Provide the [x, y] coordinate of the cell's center where the given text is located.  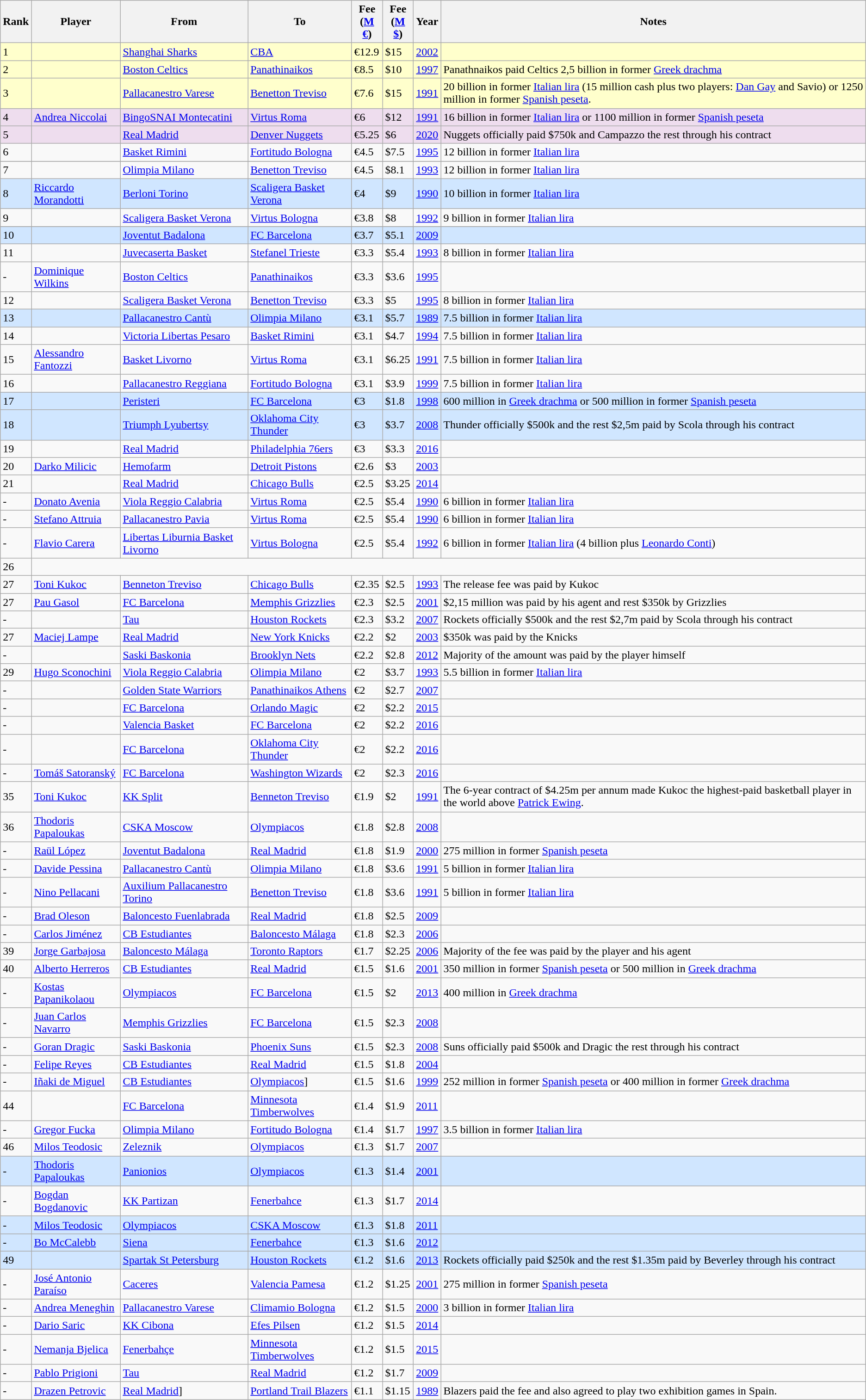
Drazen Petrovic [76, 1391]
600 million in Greek drachma or 500 million in former Spanish peseta [653, 401]
36 [16, 827]
Carlos Jiménez [76, 934]
€3.7 [367, 235]
Baloncesto Fuenlabrada [184, 916]
21 [16, 484]
$5.1 [398, 235]
Flavio Carera [76, 543]
Siena [184, 1242]
39 [16, 951]
Kostas Papanikolaou [76, 993]
10 [16, 235]
Fenerbahçe [184, 1350]
From [184, 22]
26 [16, 567]
Raül López [76, 851]
Brad Oleson [76, 916]
$3 [398, 466]
Libertas Liburnia Basket Livorno [184, 543]
Andrea Niccolai [76, 117]
1 [16, 52]
49 [16, 1260]
Nino Pellacani [76, 892]
Hemofarm [184, 466]
Berloni Torino [184, 193]
Fee(M $) [398, 22]
CBA [300, 52]
Victoria Libertas Pesaro [184, 336]
Dominique Wilkins [76, 277]
Blazers paid the fee and also agreed to play two exhibition games in Spain. [653, 1391]
11 [16, 253]
6 billion in former Italian lira (4 billion plus Leonardo Conti) [653, 543]
$7.5 [398, 152]
Valencia Basket [184, 725]
Pallacanestro Pavia [184, 519]
$2,15 million was paid by his agent and rest $350k by Grizzlies [653, 602]
44 [16, 1105]
16 [16, 383]
Thunder officially $500k and the rest $2,5m paid by Scola through his contract [653, 425]
The 6-year contract of $4.25m per annum made Kukoc the highest-paid basketball player in the world above Patrick Ewing. [653, 796]
350 million in former Spanish peseta or 500 million in Greek drachma [653, 969]
Pau Gasol [76, 602]
€5.25 [367, 135]
7 [16, 170]
Gregor Fucka [76, 1129]
$4.7 [398, 336]
252 million in former Spanish peseta or 400 million in former Greek drachma [653, 1082]
Pablo Prigioni [76, 1373]
€2.6 [367, 466]
$1.4 [398, 1171]
$6 [398, 135]
2 [16, 69]
BingoSNAI Montecatini [184, 117]
16 billion in former Italian lira or 1100 million in former Spanish peseta [653, 117]
Donato Avenia [76, 501]
1998 [427, 401]
Andrea Meneghin [76, 1308]
20 [16, 466]
Rockets officially paid $250k and the rest $1.35m paid by Beverley through his contract [653, 1260]
8 [16, 193]
€2.35 [367, 584]
5.5 billion in former Italian lira [653, 672]
Valencia Pamesa [300, 1284]
$1.25 [398, 1284]
13 [16, 318]
17 [16, 401]
Rank [16, 22]
€1.9 [367, 796]
Orlando Magic [300, 708]
6 [16, 152]
Triumph Lyubertsy [184, 425]
Pallacanestro Reggiana [184, 383]
3 billion in former Italian lira [653, 1308]
$1.15 [398, 1391]
$12 [398, 117]
Philadelphia 76ers [300, 449]
Denver Nuggets [300, 135]
Brooklyn Nets [300, 655]
Nemanja Bjelica [76, 1350]
Stefanel Trieste [300, 253]
KK Split [184, 796]
$8 [398, 217]
Efes Pilsen [300, 1326]
$6.25 [398, 360]
Fee(M €) [367, 22]
Detroit Pistons [300, 466]
Suns officially paid $500k and Dragic the rest through his contract [653, 1047]
Panathnaikos paid Celtics 2,5 billion in former Greek drachma [653, 69]
Majority of the fee was paid by the player and his agent [653, 951]
Player [76, 22]
1994 [427, 336]
Caceres [184, 1284]
$8.1 [398, 170]
New York Knicks [300, 637]
Goran Dragic [76, 1047]
5 [16, 135]
€6 [367, 117]
Spartak St Petersburg [184, 1260]
2002 [427, 52]
46 [16, 1147]
Stefano Attruia [76, 519]
$350k was paid by the Knicks [653, 637]
Bo McCalebb [76, 1242]
10 billion in former Italian lira [653, 193]
Peristeri [184, 401]
20 billion in former Italian lira (15 million cash plus two players: Dan Gay and Savio) or 1250 million in former Spanish peseta. [653, 93]
Shanghai Sharks [184, 52]
Year [427, 22]
KK Cibona [184, 1326]
$10 [398, 69]
400 million in Greek drachma [653, 993]
Alberto Herreros [76, 969]
12 [16, 301]
José Antonio Paraíso [76, 1284]
Rockets officially $500k and the rest $2,7m paid by Scola through his contract [653, 620]
Golden State Warriors [184, 690]
Nuggets officially paid $750k and Campazzo the rest through his contract [653, 135]
14 [16, 336]
Iñaki de Miguel [76, 1082]
Riccardo Morandotti [76, 193]
Portland Trail Blazers [300, 1391]
9 billion in former Italian lira [653, 217]
Juvecaserta Basket [184, 253]
40 [16, 969]
Alessandro Fantozzi [76, 360]
Phoenix Suns [300, 1047]
$2.25 [398, 951]
15 [16, 360]
To [300, 22]
3.5 billion in former Italian lira [653, 1129]
Bogdan Bogdanovic [76, 1201]
Majority of the amount was paid by the player himself [653, 655]
4 [16, 117]
$3.9 [398, 383]
Jorge Garbajosa [76, 951]
Panathinaikos Athens [300, 690]
$2.7 [398, 690]
Climamio Bologna [300, 1308]
Toronto Raptors [300, 951]
2020 [427, 135]
$5.7 [398, 318]
$3.3 [398, 449]
€8.5 [367, 69]
Tomáš Satoranský [76, 773]
3 [16, 93]
2004 [427, 1064]
$9 [398, 193]
€1.1 [367, 1391]
€1.7 [367, 951]
Panionios [184, 1171]
€7.6 [367, 93]
Hugo Sconochini [76, 672]
$3.25 [398, 484]
$3.2 [398, 620]
Juan Carlos Navarro [76, 1023]
Washington Wizards [300, 773]
Basket Livorno [184, 360]
9 [16, 217]
KK Partizan [184, 1201]
$5 [398, 301]
Auxilium Pallacanestro Torino [184, 892]
The release fee was paid by Kukoc [653, 584]
Zeleznik [184, 1147]
Real Madrid] [184, 1391]
Dario Saric [76, 1326]
Maciej Lampe [76, 637]
18 [16, 425]
35 [16, 796]
€4 [367, 193]
Felipe Reyes [76, 1064]
29 [16, 672]
€3.8 [367, 217]
Olympiacos] [300, 1082]
€12.9 [367, 52]
Notes [653, 22]
Davide Pessina [76, 868]
19 [16, 449]
Darko Milicic [76, 466]
